For the text-containing cell, return its midpoint in [x, y] coordinate format. 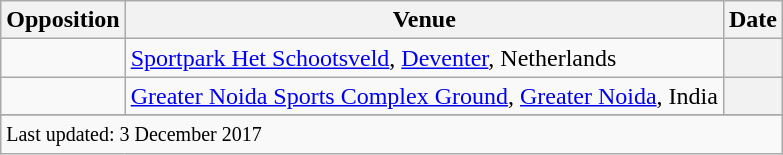
Opposition [63, 20]
Venue [424, 20]
Date [752, 20]
Sportpark Het Schootsveld, Deventer, Netherlands [424, 58]
Last updated: 3 December 2017 [392, 134]
Greater Noida Sports Complex Ground, Greater Noida, India [424, 96]
